For the text-containing cell, return its midpoint in [X, Y] coordinate format. 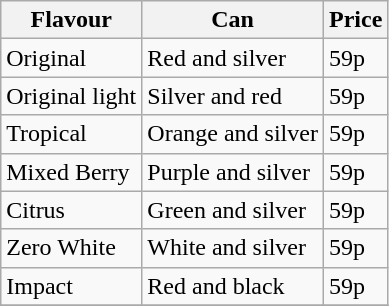
Flavour [72, 20]
Purple and silver [233, 172]
Tropical [72, 134]
Red and silver [233, 58]
Red and black [233, 286]
Citrus [72, 210]
Price [355, 20]
White and silver [233, 248]
Original light [72, 96]
Silver and red [233, 96]
Impact [72, 286]
Orange and silver [233, 134]
Original [72, 58]
Mixed Berry [72, 172]
Green and silver [233, 210]
Can [233, 20]
Zero White [72, 248]
